Pinpoint the cell where the given text exists, returning its [X, Y] midpoint coordinate. 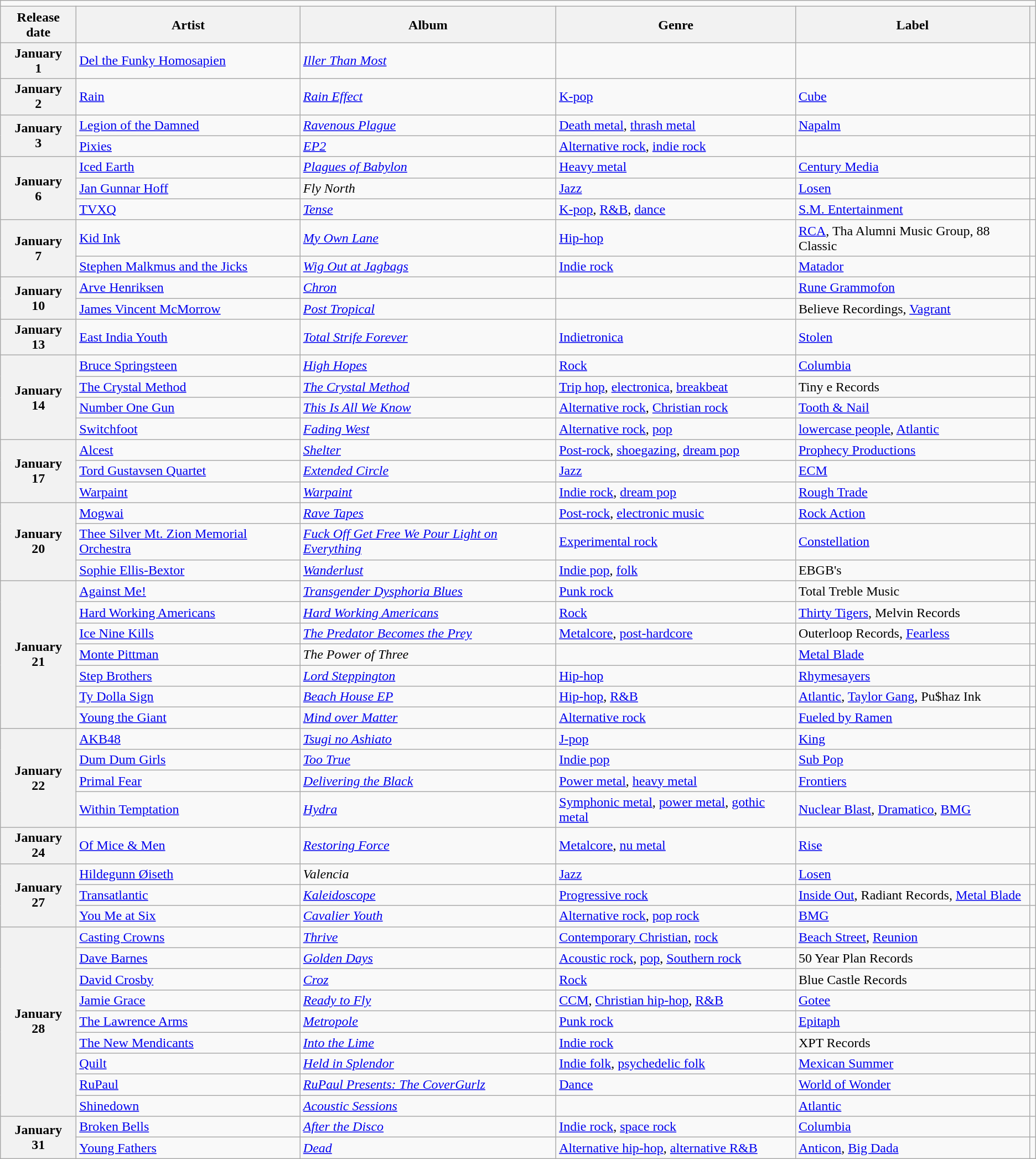
Broken Bells [188, 1127]
Metal Blade [912, 654]
Plagues of Babylon [428, 167]
James Vincent McMorrow [188, 308]
RuPaul Presents: The CoverGurlz [428, 1085]
Contemporary Christian, rock [676, 937]
High Hopes [428, 366]
J-pop [676, 739]
Rhymesayers [912, 676]
Young the Giant [188, 718]
Lord Steppington [428, 676]
Acoustic rock, pop, Southern rock [676, 958]
Young Fathers [188, 1148]
Of Mice & Men [188, 846]
Prophecy Productions [912, 450]
Fading West [428, 429]
lowercase people, Atlantic [912, 429]
Rock Action [912, 513]
Wig Out at Jagbags [428, 266]
Death metal, thrash metal [676, 125]
After the Disco [428, 1127]
The Predator Becomes the Prey [428, 633]
Constellation [912, 541]
January 7 [39, 248]
Mexican Summer [912, 1064]
King [912, 739]
Anticon, Big Dada [912, 1148]
Cube [912, 96]
You Me at Six [188, 916]
Rise [912, 846]
Rave Tapes [428, 513]
January22 [39, 778]
Against Me! [188, 591]
Mogwai [188, 513]
Hildegunn Øiseth [188, 874]
CCM, Christian hip-hop, R&B [676, 1000]
Dave Barnes [188, 958]
January14 [39, 397]
Croz [428, 979]
Iced Earth [188, 167]
Chron [428, 287]
Sub Pop [912, 760]
Monte Pittman [188, 654]
The New Mendicants [188, 1042]
Fly North [428, 188]
Hydra [428, 809]
Dance [676, 1085]
Tord Gustavsen Quartet [188, 471]
ECM [912, 471]
Golden Days [428, 958]
Acoustic Sessions [428, 1106]
David Crosby [188, 979]
EBGB's [912, 570]
Held in Splendor [428, 1064]
RuPaul [188, 1085]
Too True [428, 760]
BMG [912, 916]
January17 [39, 471]
World of Wonder [912, 1085]
January 13 [39, 338]
Artist [188, 24]
Thirty Tigers, Melvin Records [912, 612]
Arve Henriksen [188, 287]
Thee Silver Mt. Zion Memorial Orchestra [188, 541]
January2 [39, 96]
Mind over Matter [428, 718]
Tense [428, 209]
Wanderlust [428, 570]
Shinedown [188, 1106]
January28 [39, 1022]
Indie rock, space rock [676, 1127]
Power metal, heavy metal [676, 781]
Iller Than Most [428, 61]
January24 [39, 846]
Cavalier Youth [428, 916]
Rain Effect [428, 96]
Beach Street, Reunion [912, 937]
Symphonic metal, power metal, gothic metal [676, 809]
Kaleidoscope [428, 895]
Step Brothers [188, 676]
Casting Crowns [188, 937]
Alternative rock, pop rock [676, 916]
Believe Recordings, Vagrant [912, 308]
Del the Funky Homosapien [188, 61]
Transgender Dysphoria Blues [428, 591]
January20 [39, 541]
Atlantic [912, 1106]
Restoring Force [428, 846]
Tiny e Records [912, 387]
Fueled by Ramen [912, 718]
Thrive [428, 937]
Jan Gunnar Hoff [188, 188]
Legion of the Damned [188, 125]
Outerloop Records, Fearless [912, 633]
Post-rock, shoegazing, dream pop [676, 450]
Indie folk, psychedelic folk [676, 1064]
Rough Trade [912, 492]
Fuck Off Get Free We Pour Light on Everything [428, 541]
January3 [39, 136]
Within Temptation [188, 809]
Heavy metal [676, 167]
Alcest [188, 450]
Release date [39, 24]
Alternative rock [676, 718]
Transatlantic [188, 895]
The Power of Three [428, 654]
Progressive rock [676, 895]
Nuclear Blast, Dramatico, BMG [912, 809]
RCA, Tha Alumni Music Group, 88 Classic [912, 238]
Ice Nine Kills [188, 633]
Kid Ink [188, 238]
This Is All We Know [428, 408]
Matador [912, 266]
January 10 [39, 298]
Sophie Ellis-Bextor [188, 570]
TVXQ [188, 209]
Post Tropical [428, 308]
East India Youth [188, 338]
Dum Dum Girls [188, 760]
Album [428, 24]
Total Treble Music [912, 591]
Alternative rock, pop [676, 429]
S.M. Entertainment [912, 209]
Stephen Malkmus and the Jicks [188, 266]
Indie pop, folk [676, 570]
Tsugi no Ashiato [428, 739]
My Own Lane [428, 238]
Extended Circle [428, 471]
Atlantic, Taylor Gang, Pu$haz Ink [912, 697]
Switchfoot [188, 429]
Metalcore, nu metal [676, 846]
Dead [428, 1148]
Gotee [912, 1000]
Alternative rock, Christian rock [676, 408]
Metropole [428, 1021]
Experimental rock [676, 541]
Metalcore, post-hardcore [676, 633]
Trip hop, electronica, breakbeat [676, 387]
Indie rock, dream pop [676, 492]
Century Media [912, 167]
Stolen [912, 338]
Blue Castle Records [912, 979]
XPT Records [912, 1042]
Into the Lime [428, 1042]
Hip-hop, R&B [676, 697]
Ravenous Plague [428, 125]
Shelter [428, 450]
K-pop [676, 96]
Indie pop [676, 760]
Primal Fear [188, 781]
50 Year Plan Records [912, 958]
Label [912, 24]
January27 [39, 895]
Rain [188, 96]
AKB48 [188, 739]
Total Strife Forever [428, 338]
Inside Out, Radiant Records, Metal Blade [912, 895]
Epitaph [912, 1021]
Rune Grammofon [912, 287]
Frontiers [912, 781]
Post-rock, electronic music [676, 513]
Napalm [912, 125]
K-pop, R&B, dance [676, 209]
Jamie Grace [188, 1000]
Indietronica [676, 338]
Number One Gun [188, 408]
January31 [39, 1137]
Alternative hip-hop, alternative R&B [676, 1148]
Pixies [188, 146]
Valencia [428, 874]
Ready to Fly [428, 1000]
Quilt [188, 1064]
Bruce Springsteen [188, 366]
January1 [39, 61]
Tooth & Nail [912, 408]
EP2 [428, 146]
The Lawrence Arms [188, 1021]
Ty Dolla Sign [188, 697]
Delivering the Black [428, 781]
Genre [676, 24]
Beach House EP [428, 697]
January 6 [39, 188]
January21 [39, 654]
Alternative rock, indie rock [676, 146]
